Detect which cell encompasses the target text, then output its [X, Y] center coordinate. 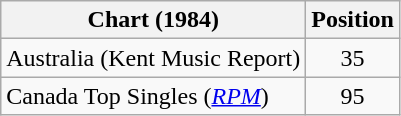
95 [353, 96]
Chart (1984) [154, 20]
35 [353, 58]
Australia (Kent Music Report) [154, 58]
Position [353, 20]
Canada Top Singles (RPM) [154, 96]
